Return the (X, Y) coordinate for the center point of the cell that contains the specified text.  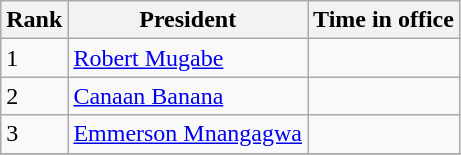
Time in office (384, 20)
Rank (34, 20)
Emmerson Mnangagwa (188, 134)
1 (34, 58)
President (188, 20)
2 (34, 96)
Robert Mugabe (188, 58)
3 (34, 134)
Canaan Banana (188, 96)
